Locate the cell with the specified text and output its [X, Y] center coordinate. 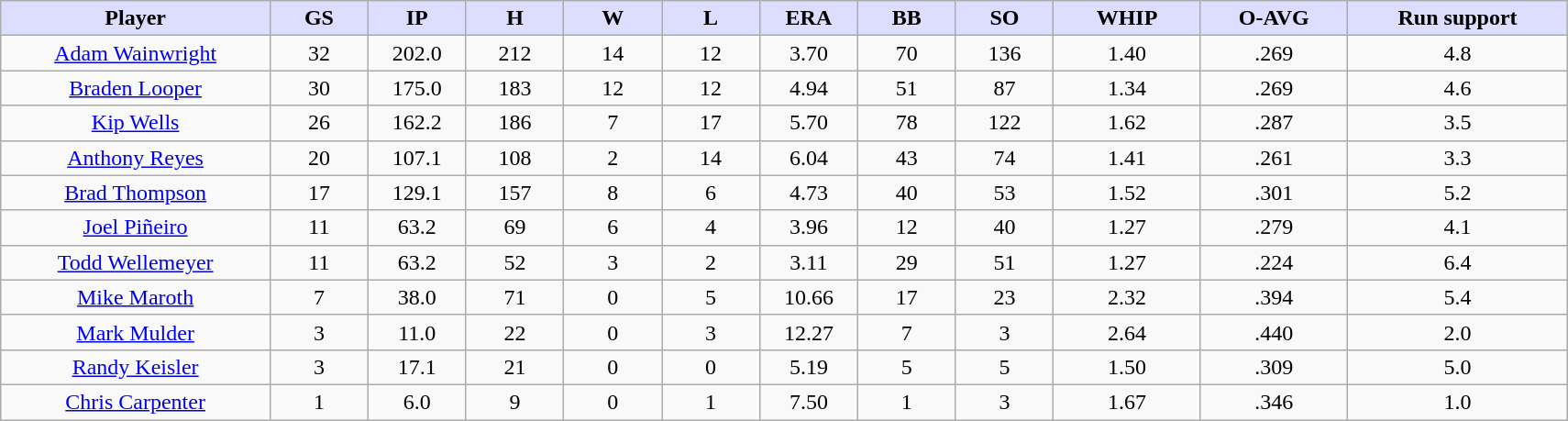
.309 [1274, 367]
1.0 [1457, 402]
32 [319, 53]
3.11 [809, 262]
1.41 [1127, 158]
BB [906, 18]
23 [1005, 297]
30 [319, 88]
.346 [1274, 402]
122 [1005, 123]
74 [1005, 158]
186 [515, 123]
Adam Wainwright [136, 53]
W [613, 18]
5.2 [1457, 193]
71 [515, 297]
5.70 [809, 123]
6.04 [809, 158]
6.4 [1457, 262]
69 [515, 227]
4.73 [809, 193]
10.66 [809, 297]
.394 [1274, 297]
IP [416, 18]
Todd Wellemeyer [136, 262]
.287 [1274, 123]
O-AVG [1274, 18]
2.0 [1457, 332]
1.40 [1127, 53]
Kip Wells [136, 123]
.301 [1274, 193]
2.32 [1127, 297]
ERA [809, 18]
5.19 [809, 367]
GS [319, 18]
Run support [1457, 18]
Anthony Reyes [136, 158]
87 [1005, 88]
3.96 [809, 227]
129.1 [416, 193]
Mark Mulder [136, 332]
26 [319, 123]
3.70 [809, 53]
5.0 [1457, 367]
43 [906, 158]
1.62 [1127, 123]
183 [515, 88]
5.4 [1457, 297]
1.34 [1127, 88]
12.27 [809, 332]
4.94 [809, 88]
Brad Thompson [136, 193]
H [515, 18]
.261 [1274, 158]
52 [515, 262]
.279 [1274, 227]
1.50 [1127, 367]
29 [906, 262]
20 [319, 158]
WHIP [1127, 18]
4.8 [1457, 53]
2.64 [1127, 332]
22 [515, 332]
4.6 [1457, 88]
107.1 [416, 158]
9 [515, 402]
SO [1005, 18]
6.0 [416, 402]
Joel Piñeiro [136, 227]
212 [515, 53]
4.1 [1457, 227]
157 [515, 193]
38.0 [416, 297]
Braden Looper [136, 88]
Mike Maroth [136, 297]
17.1 [416, 367]
53 [1005, 193]
1.52 [1127, 193]
202.0 [416, 53]
Chris Carpenter [136, 402]
4 [712, 227]
8 [613, 193]
162.2 [416, 123]
78 [906, 123]
Player [136, 18]
3.5 [1457, 123]
7.50 [809, 402]
.440 [1274, 332]
11.0 [416, 332]
21 [515, 367]
108 [515, 158]
70 [906, 53]
L [712, 18]
3.3 [1457, 158]
1.67 [1127, 402]
136 [1005, 53]
175.0 [416, 88]
Randy Keisler [136, 367]
.224 [1274, 262]
